Scan for the cell matching the given text and deliver its [X, Y] coordinate at center. 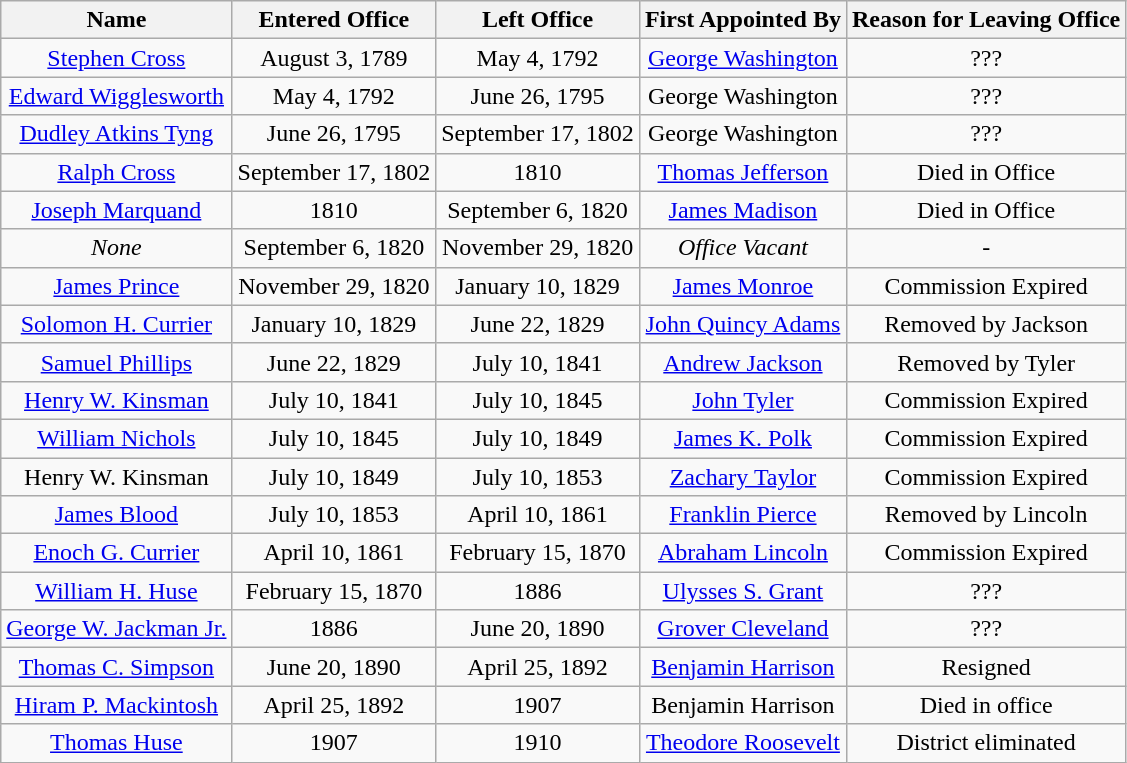
James Madison [742, 210]
Thomas Jefferson [742, 172]
Name [116, 20]
Ulysses S. Grant [742, 591]
1910 [538, 743]
Franklin Pierce [742, 515]
First Appointed By [742, 20]
Dudley Atkins Tyng [116, 134]
Removed by Tyler [986, 362]
Removed by Lincoln [986, 515]
William H. Huse [116, 591]
Left Office [538, 20]
- [986, 248]
James Monroe [742, 286]
Ralph Cross [116, 172]
Resigned [986, 667]
John Tyler [742, 400]
Edward Wigglesworth [116, 96]
Andrew Jackson [742, 362]
Thomas C. Simpson [116, 667]
August 3, 1789 [334, 58]
None [116, 248]
John Quincy Adams [742, 324]
Grover Cleveland [742, 629]
Theodore Roosevelt [742, 743]
James K. Polk [742, 438]
Enoch G. Currier [116, 553]
Thomas Huse [116, 743]
Office Vacant [742, 248]
Reason for Leaving Office [986, 20]
Died in office [986, 705]
Stephen Cross [116, 58]
Removed by Jackson [986, 324]
Solomon H. Currier [116, 324]
District eliminated [986, 743]
Hiram P. Mackintosh [116, 705]
William Nichols [116, 438]
Samuel Phillips [116, 362]
Zachary Taylor [742, 477]
Entered Office [334, 20]
Abraham Lincoln [742, 553]
Joseph Marquand [116, 210]
James Blood [116, 515]
James Prince [116, 286]
George W. Jackman Jr. [116, 629]
